Search for the cell housing the specified text and yield its (x, y) center coordinate. 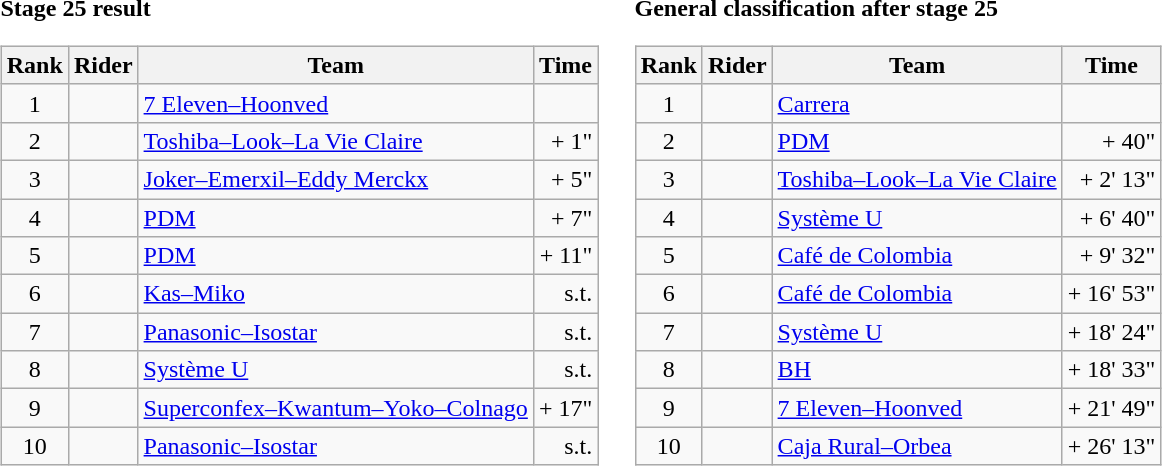
+ 11" (565, 256)
Joker–Emerxil–Eddy Merckx (336, 179)
+ 40" (1112, 141)
+ 17" (565, 408)
+ 2' 13" (1112, 179)
Caja Rural–Orbea (917, 446)
Carrera (917, 103)
+ 16' 53" (1112, 294)
+ 5" (565, 179)
+ 18' 33" (1112, 370)
+ 26' 13" (1112, 446)
+ 21' 49" (1112, 408)
+ 7" (565, 217)
+ 9' 32" (1112, 256)
+ 18' 24" (1112, 332)
BH (917, 370)
Superconfex–Kwantum–Yoko–Colnago (336, 408)
+ 6' 40" (1112, 217)
Kas–Miko (336, 294)
+ 1" (565, 141)
